For the text-containing cell, return its midpoint in [X, Y] coordinate format. 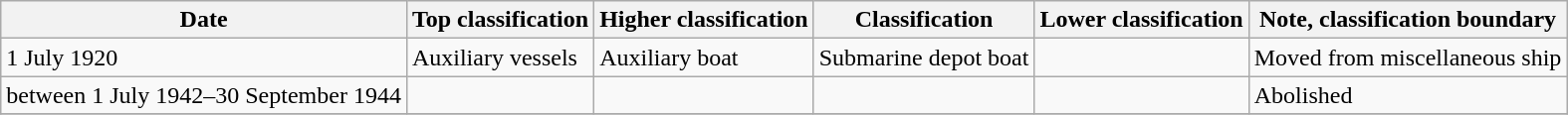
Moved from miscellaneous ship [1408, 57]
Auxiliary boat [705, 57]
between 1 July 1942–30 September 1944 [204, 95]
1 July 1920 [204, 57]
Classification [924, 20]
Higher classification [705, 20]
Top classification [500, 20]
Note, classification boundary [1408, 20]
Abolished [1408, 95]
Lower classification [1141, 20]
Auxiliary vessels [500, 57]
Submarine depot boat [924, 57]
Date [204, 20]
